Scan for the cell matching the given text and deliver its (X, Y) coordinate at center. 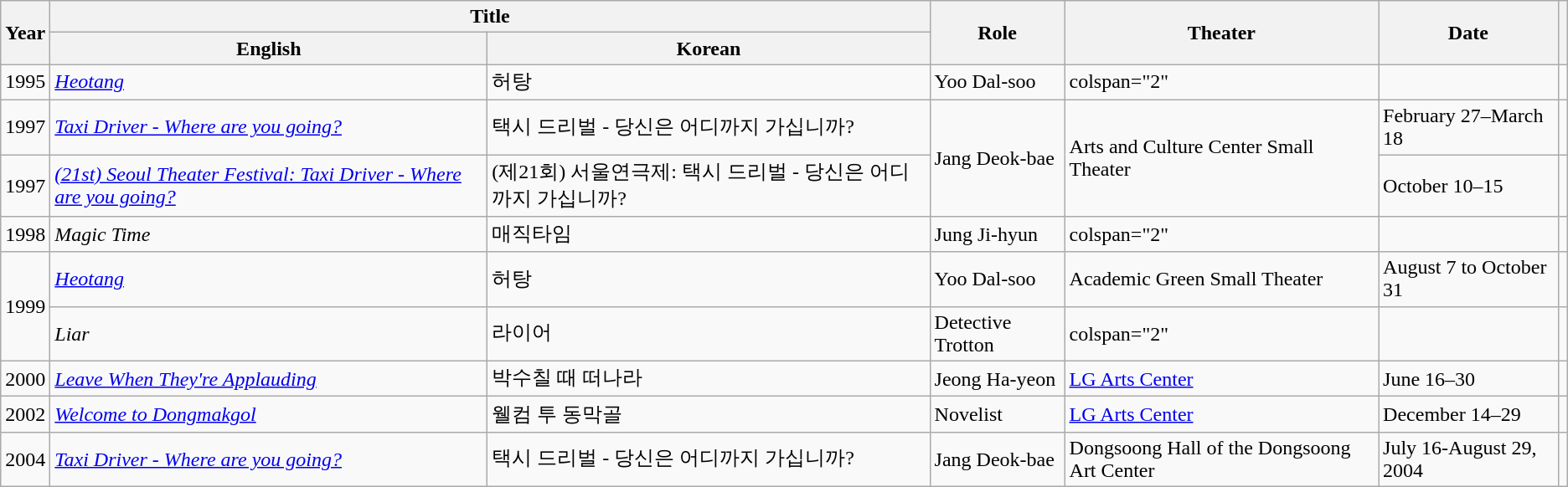
Title (490, 17)
Arts and Culture Center Small Theater (1221, 157)
1998 (25, 234)
Detective Trotton (997, 333)
English (269, 49)
Magic Time (269, 234)
February 27–March 18 (1469, 127)
Theater (1221, 33)
1995 (25, 82)
라이어 (709, 333)
Welcome to Dongmakgol (269, 415)
Dongsoong Hall of the Dongsoong Art Center (1221, 459)
1999 (25, 306)
Role (997, 33)
August 7 to October 31 (1469, 279)
October 10–15 (1469, 185)
Date (1469, 33)
Liar (269, 333)
(제21회) 서울연극제: 택시 드리벌 - 당신은 어디까지 가십니까? (709, 185)
박수칠 때 떠나라 (709, 378)
Novelist (997, 415)
웰컴 투 동막골 (709, 415)
July 16-August 29, 2004 (1469, 459)
(21st) Seoul Theater Festival: Taxi Driver - Where are you going? (269, 185)
2004 (25, 459)
Jeong Ha-yeon (997, 378)
2002 (25, 415)
매직타임 (709, 234)
June 16–30 (1469, 378)
Academic Green Small Theater (1221, 279)
Korean (709, 49)
Jung Ji-hyun (997, 234)
Leave When They're Applauding (269, 378)
Year (25, 33)
December 14–29 (1469, 415)
2000 (25, 378)
